Search for the cell housing the specified text and yield its [x, y] center coordinate. 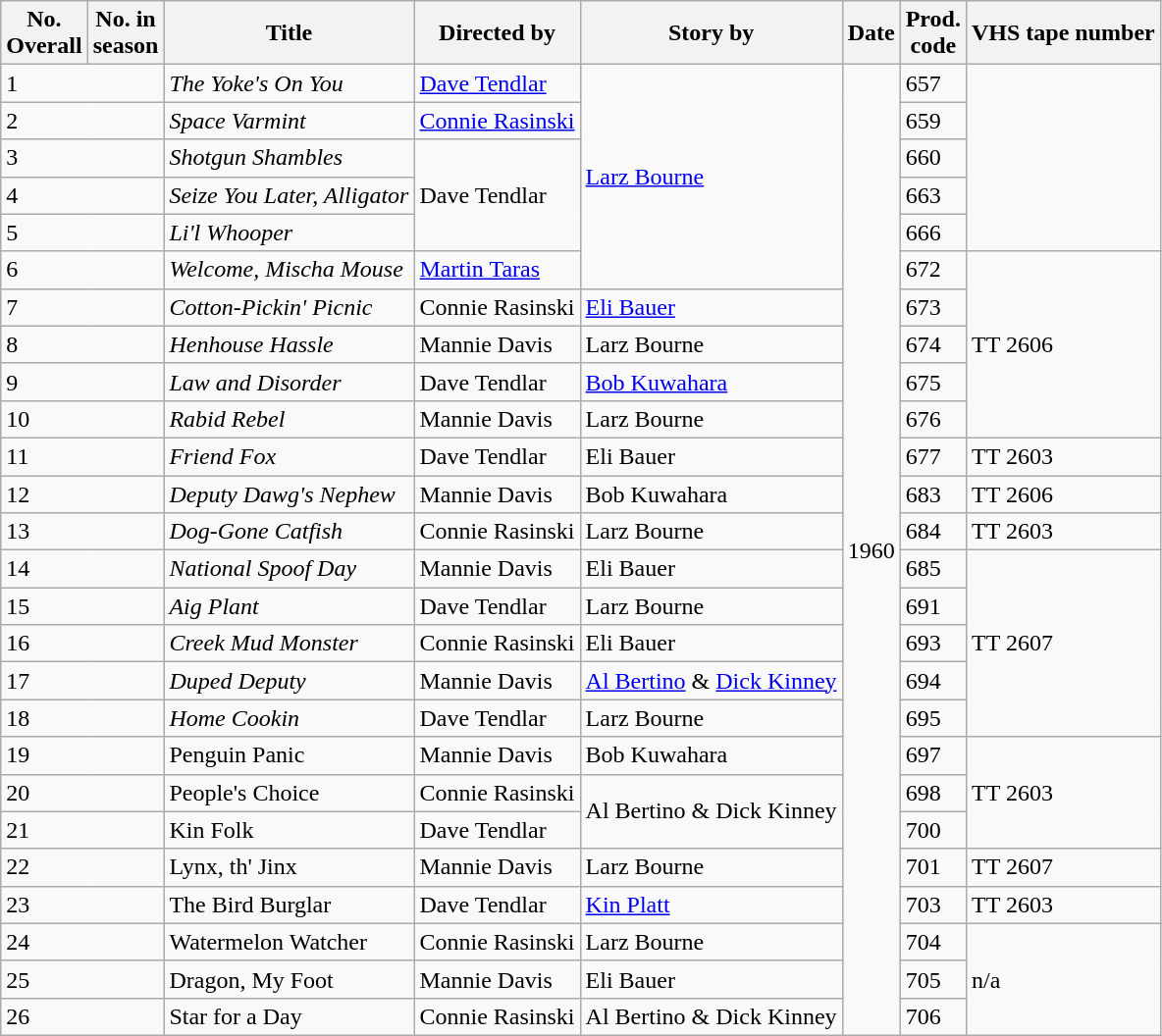
Directed by [497, 33]
676 [932, 419]
1 [82, 83]
Star for a Day [289, 1016]
677 [932, 456]
Story by [711, 33]
693 [932, 644]
11 [82, 456]
703 [932, 905]
The Yoke's On You [289, 83]
22 [82, 867]
Space Varmint [289, 121]
26 [82, 1016]
660 [932, 158]
VHS tape number [1063, 33]
657 [932, 83]
Duped Deputy [289, 681]
2 [82, 121]
691 [932, 606]
666 [932, 233]
701 [932, 867]
675 [932, 382]
683 [932, 493]
Watermelon Watcher [289, 942]
13 [82, 532]
Seize You Later, Alligator [289, 195]
Date [871, 33]
698 [932, 793]
700 [932, 830]
Welcome, Mischa Mouse [289, 270]
697 [932, 755]
Dog-Gone Catfish [289, 532]
Aig Plant [289, 606]
695 [932, 718]
Title [289, 33]
Henhouse Hassle [289, 344]
Kin Platt [711, 905]
18 [82, 718]
Home Cookin [289, 718]
Lynx, th' Jinx [289, 867]
705 [932, 979]
Creek Mud Monster [289, 644]
n/a [1063, 979]
7 [82, 307]
15 [82, 606]
Martin Taras [497, 270]
684 [932, 532]
Kin Folk [289, 830]
673 [932, 307]
663 [932, 195]
No. inseason [126, 33]
3 [82, 158]
5 [82, 233]
659 [932, 121]
Shotgun Shambles [289, 158]
10 [82, 419]
685 [932, 569]
672 [932, 270]
The Bird Burglar [289, 905]
People's Choice [289, 793]
17 [82, 681]
Prod.code [932, 33]
Deputy Dawg's Nephew [289, 493]
20 [82, 793]
25 [82, 979]
Law and Disorder [289, 382]
19 [82, 755]
14 [82, 569]
24 [82, 942]
1960 [871, 550]
23 [82, 905]
9 [82, 382]
Rabid Rebel [289, 419]
674 [932, 344]
Dragon, My Foot [289, 979]
National Spoof Day [289, 569]
6 [82, 270]
Cotton-Pickin' Picnic [289, 307]
16 [82, 644]
21 [82, 830]
12 [82, 493]
694 [932, 681]
Penguin Panic [289, 755]
Friend Fox [289, 456]
Li'l Whooper [289, 233]
704 [932, 942]
8 [82, 344]
No.Overall [44, 33]
4 [82, 195]
706 [932, 1016]
